Return (x, y) of the center of cell containing provided text 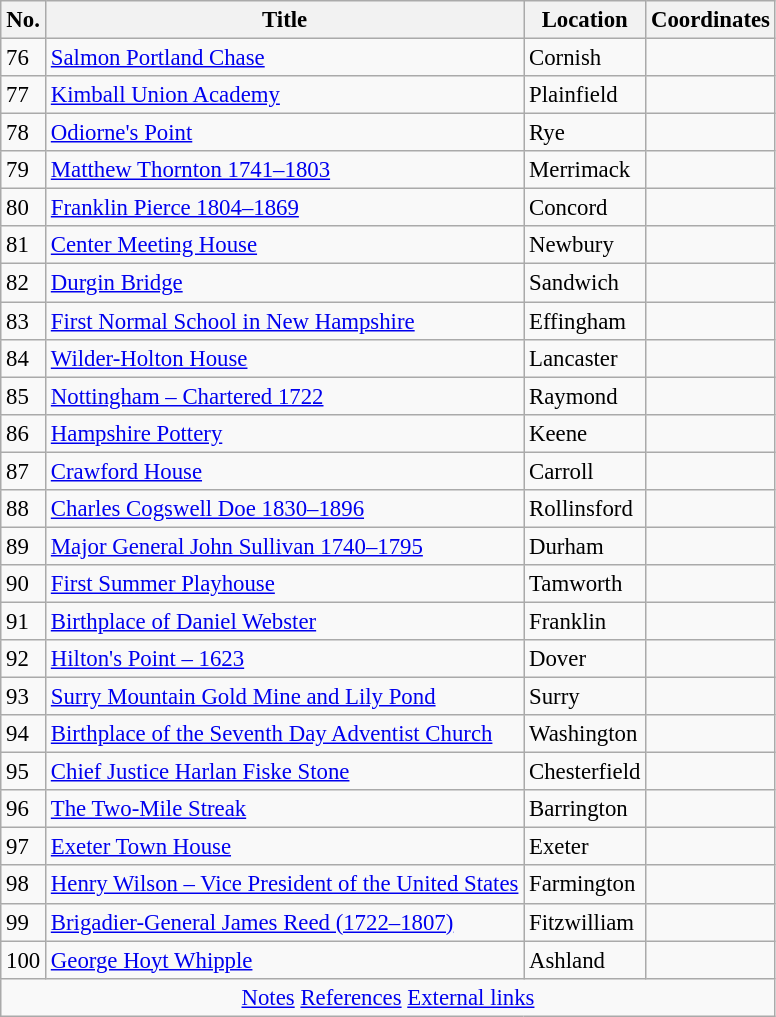
83 (24, 321)
The Two-Mile Streak (285, 809)
Hilton's Point – 1623 (285, 659)
Rye (585, 133)
Odiorne's Point (285, 133)
Kimball Union Academy (285, 95)
76 (24, 58)
Title (285, 20)
Lancaster (585, 358)
Sandwich (585, 283)
Birthplace of the Seventh Day Adventist Church (285, 734)
First Summer Playhouse (285, 584)
Durgin Bridge (285, 283)
Dover (585, 659)
Coordinates (711, 20)
Effingham (585, 321)
Exeter Town House (285, 847)
77 (24, 95)
Keene (585, 433)
Center Meeting House (285, 245)
Fitzwilliam (585, 922)
Rollinsford (585, 509)
87 (24, 471)
80 (24, 208)
Crawford House (285, 471)
Plainfield (585, 95)
82 (24, 283)
Farmington (585, 885)
100 (24, 960)
First Normal School in New Hampshire (285, 321)
Matthew Thornton 1741–1803 (285, 170)
96 (24, 809)
Wilder-Holton House (285, 358)
Charles Cogswell Doe 1830–1896 (285, 509)
Salmon Portland Chase (285, 58)
Durham (585, 546)
Exeter (585, 847)
99 (24, 922)
Surry (585, 697)
Washington (585, 734)
Raymond (585, 396)
79 (24, 170)
90 (24, 584)
No. (24, 20)
85 (24, 396)
Henry Wilson – Vice President of the United States (285, 885)
Notes References External links (388, 997)
91 (24, 621)
81 (24, 245)
Newbury (585, 245)
Brigadier-General James Reed (1722–1807) (285, 922)
Location (585, 20)
Barrington (585, 809)
Hampshire Pottery (285, 433)
88 (24, 509)
78 (24, 133)
Tamworth (585, 584)
89 (24, 546)
Major General John Sullivan 1740–1795 (285, 546)
Concord (585, 208)
86 (24, 433)
84 (24, 358)
Merrimack (585, 170)
Ashland (585, 960)
Franklin (585, 621)
George Hoyt Whipple (285, 960)
95 (24, 772)
Chief Justice Harlan Fiske Stone (285, 772)
Surry Mountain Gold Mine and Lily Pond (285, 697)
92 (24, 659)
97 (24, 847)
Cornish (585, 58)
Chesterfield (585, 772)
Nottingham – Chartered 1722 (285, 396)
94 (24, 734)
98 (24, 885)
Birthplace of Daniel Webster (285, 621)
Franklin Pierce 1804–1869 (285, 208)
93 (24, 697)
Carroll (585, 471)
